For the text-containing cell, return its midpoint in (X, Y) coordinate format. 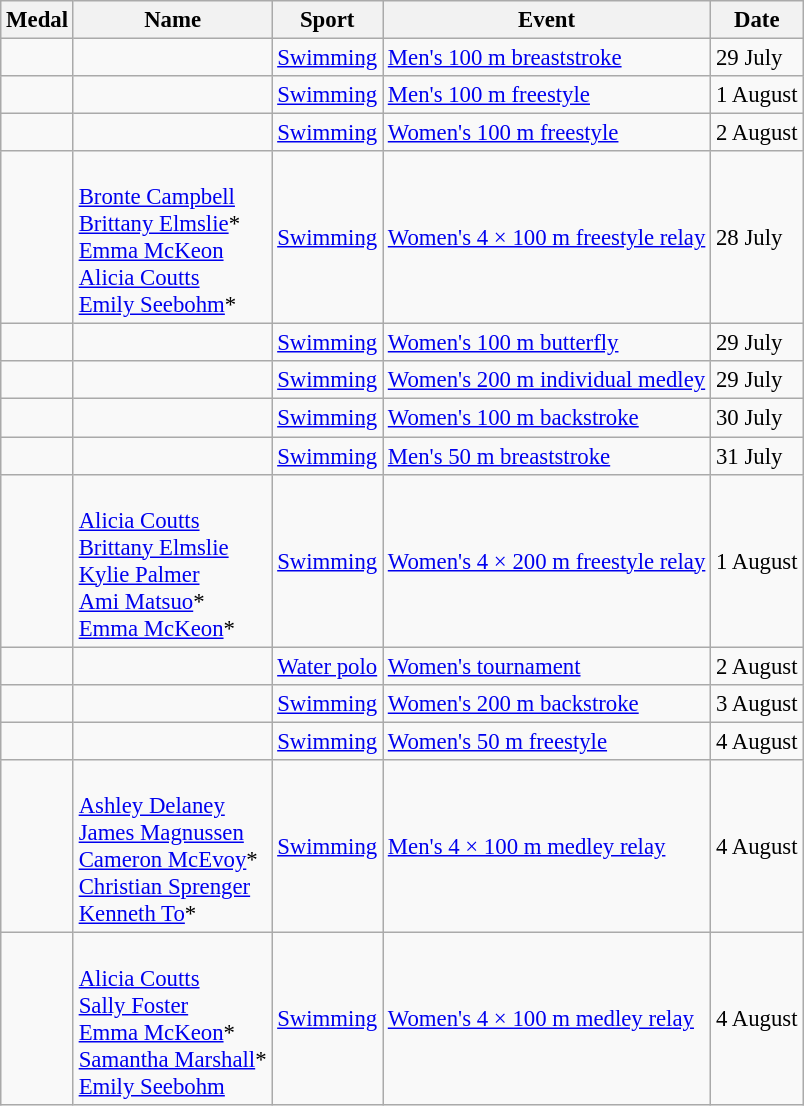
Alicia CouttsBrittany ElmslieKylie PalmerAmi Matsuo*Emma McKeon* (172, 560)
Women's 4 × 100 m freestyle relay (546, 238)
Women's 100 m freestyle (546, 133)
3 August (757, 703)
Women's 200 m individual medley (546, 381)
Alicia CouttsSally FosterEmma McKeon*Samantha Marshall*Emily Seebohm (172, 1018)
Men's 50 m breaststroke (546, 456)
Men's 100 m freestyle (546, 95)
Women's 4 × 100 m medley relay (546, 1018)
Men's 4 × 100 m medley relay (546, 846)
Name (172, 20)
Bronte CampbellBrittany Elmslie*Emma McKeonAlicia CouttsEmily Seebohm* (172, 238)
Women's 4 × 200 m freestyle relay (546, 560)
28 July (757, 238)
Women's 100 m butterfly (546, 343)
31 July (757, 456)
Women's 100 m backstroke (546, 418)
Women's 200 m backstroke (546, 703)
Sport (328, 20)
Medal (38, 20)
Ashley DelaneyJames MagnussenCameron McEvoy*Christian SprengerKenneth To* (172, 846)
Women's 50 m freestyle (546, 741)
Men's 100 m breaststroke (546, 58)
Water polo (328, 666)
Women's tournament (546, 666)
Event (546, 20)
30 July (757, 418)
Date (757, 20)
